Return the (x, y) coordinate for the center point of the cell that contains the specified text.  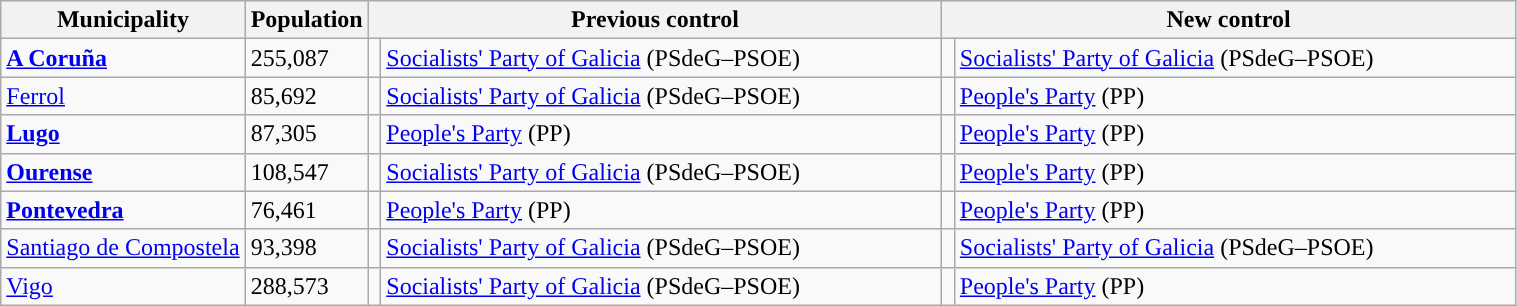
Municipality (123, 20)
Previous control (655, 20)
Santiago de Compostela (123, 248)
Ferrol (123, 96)
87,305 (306, 134)
Population (306, 20)
255,087 (306, 58)
288,573 (306, 286)
85,692 (306, 96)
108,547 (306, 172)
Ourense (123, 172)
Lugo (123, 134)
Vigo (123, 286)
93,398 (306, 248)
Pontevedra (123, 210)
A Coruña (123, 58)
New control (1229, 20)
76,461 (306, 210)
